Find where the given text appears and provide that cell's center as (x, y) coordinate. 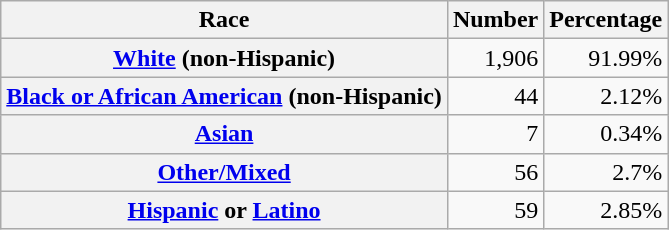
0.34% (606, 134)
2.85% (606, 210)
Black or African American (non-Hispanic) (224, 96)
Hispanic or Latino (224, 210)
1,906 (495, 58)
44 (495, 96)
2.7% (606, 172)
White (non-Hispanic) (224, 58)
7 (495, 134)
56 (495, 172)
Percentage (606, 20)
Asian (224, 134)
59 (495, 210)
Number (495, 20)
Race (224, 20)
Other/Mixed (224, 172)
2.12% (606, 96)
91.99% (606, 58)
